Search for the cell housing the specified text and yield its [X, Y] center coordinate. 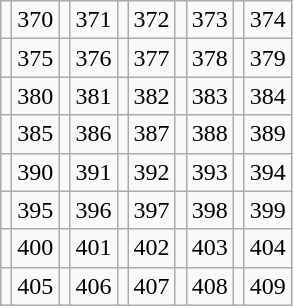
400 [36, 248]
389 [268, 134]
382 [152, 96]
372 [152, 20]
384 [268, 96]
380 [36, 96]
375 [36, 58]
406 [94, 286]
390 [36, 172]
374 [268, 20]
376 [94, 58]
398 [210, 210]
409 [268, 286]
408 [210, 286]
370 [36, 20]
401 [94, 248]
397 [152, 210]
378 [210, 58]
373 [210, 20]
381 [94, 96]
396 [94, 210]
391 [94, 172]
404 [268, 248]
388 [210, 134]
394 [268, 172]
395 [36, 210]
405 [36, 286]
403 [210, 248]
379 [268, 58]
386 [94, 134]
392 [152, 172]
399 [268, 210]
387 [152, 134]
407 [152, 286]
377 [152, 58]
402 [152, 248]
371 [94, 20]
383 [210, 96]
393 [210, 172]
385 [36, 134]
